Capture the cell that displays the provided text and extract its (X, Y) central coordinate. 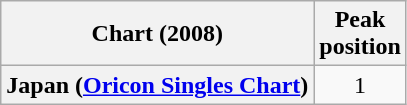
Chart (2008) (158, 34)
1 (360, 85)
Peak position (360, 34)
Japan (Oricon Singles Chart) (158, 85)
